Pinpoint the cell where the given text exists, returning its (x, y) midpoint coordinate. 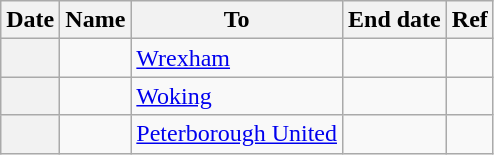
Date (30, 20)
To (237, 20)
Peterborough United (237, 134)
Ref (470, 20)
Name (96, 20)
Woking (237, 96)
End date (395, 20)
Wrexham (237, 58)
